Determine the (X, Y) coordinate at the center of the cell enclosing the given text.  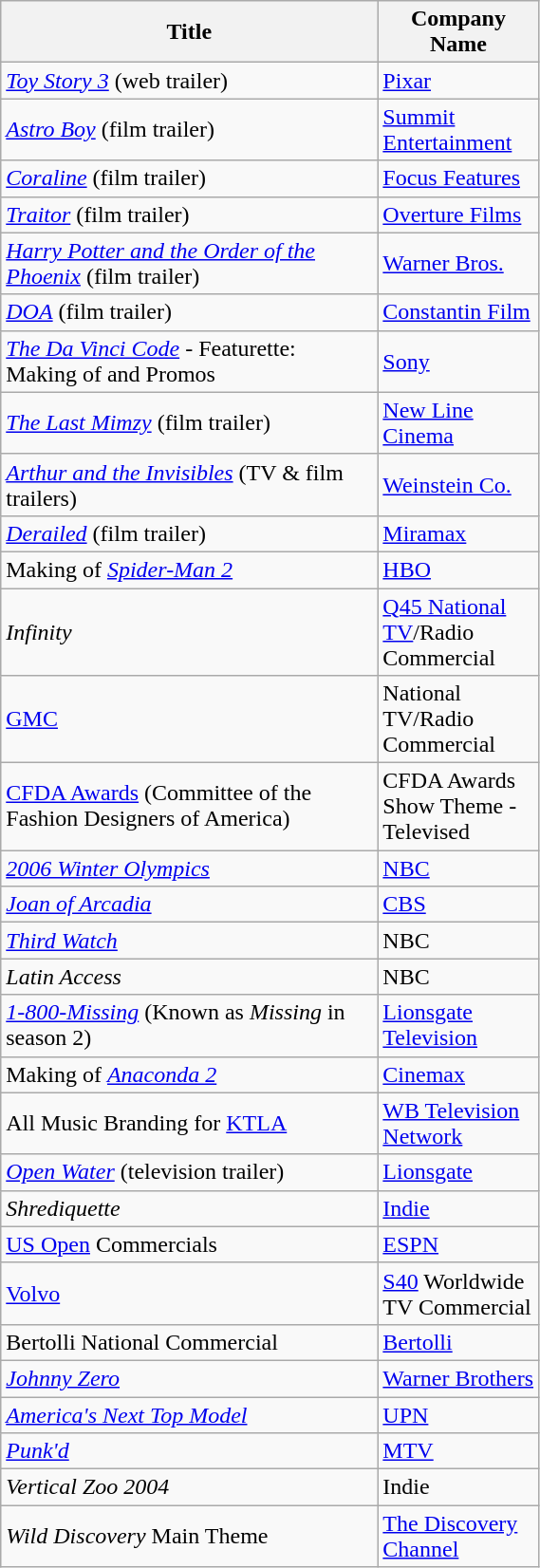
Shrediquette (190, 1208)
Cinemax (458, 1074)
Third Watch (190, 941)
Focus Features (458, 178)
Traitor (film trailer) (190, 215)
The Last Mimzy (film trailer) (190, 423)
Toy Story 3 (web trailer) (190, 81)
Company Name (458, 32)
Sony (458, 361)
Summit Entertainment (458, 129)
Constantin Film (458, 312)
Johnny Zero (190, 1378)
CFDA Awards (Committee of the Fashion Designers of America) (190, 807)
HBO (458, 569)
All Music Branding for KTLA (190, 1124)
UPN (458, 1415)
America's Next Top Model (190, 1415)
Warner Bros. (458, 264)
New Line Cinema (458, 423)
Lionsgate Television (458, 1025)
Derailed (film trailer) (190, 533)
WB Television Network (458, 1124)
Harry Potter and the Order of the Phoenix (film trailer) (190, 264)
Bertolli (458, 1342)
Open Water (television trailer) (190, 1172)
Miramax (458, 533)
Vertical Zoo 2004 (190, 1487)
Q45 National TV/Radio Commercial (458, 632)
CBS (458, 905)
The Da Vinci Code - Featurette: Making of and Promos (190, 361)
US Open Commercials (190, 1244)
Coraline (film trailer) (190, 178)
Arthur and the Invisibles (TV & film trailers) (190, 484)
ESPN (458, 1244)
Joan of Arcadia (190, 905)
Infinity (190, 632)
Pixar (458, 81)
Making of Anaconda 2 (190, 1074)
The Discovery Channel (458, 1536)
Lionsgate (458, 1172)
Title (190, 32)
Bertolli National Commercial (190, 1342)
Latin Access (190, 977)
Volvo (190, 1293)
CFDA Awards Show Theme - Televised (458, 807)
2006 Winter Olympics (190, 868)
S40 Worldwide TV Commercial (458, 1293)
Weinstein Co. (458, 484)
DOA (film trailer) (190, 312)
1-800-Missing (Known as Missing in season 2) (190, 1025)
Overture Films (458, 215)
GMC (190, 719)
Wild Discovery Main Theme (190, 1536)
MTV (458, 1451)
Warner Brothers (458, 1378)
Making of Spider-Man 2 (190, 569)
Punk'd (190, 1451)
Astro Boy (film trailer) (190, 129)
National TV/Radio Commercial (458, 719)
